Provide the (x, y) coordinate of the cell's center where the given text is located.  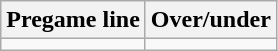
Over/under (210, 20)
Pregame line (74, 20)
